Find where the given text appears and provide that cell's center as (X, Y) coordinate. 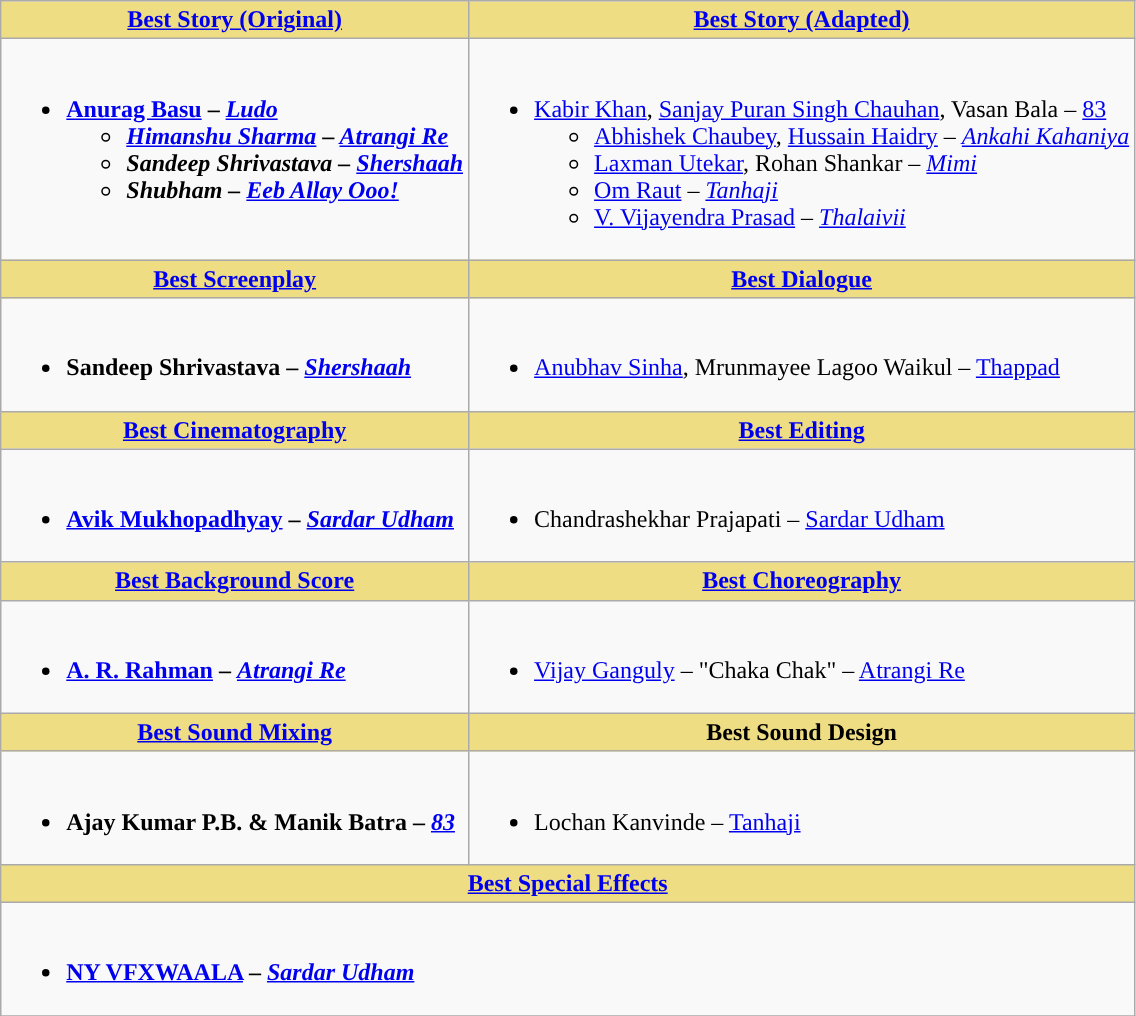
Best Choreography (802, 581)
A. R. Rahman – Atrangi Re (235, 656)
Sandeep Shrivastava – Shershaah (235, 354)
Best Dialogue (802, 279)
Vijay Ganguly – "Chaka Chak" – Atrangi Re (802, 656)
Best Background Score (235, 581)
Anurag Basu – LudoHimanshu Sharma – Atrangi ReSandeep Shrivastava – ShershaahShubham – Eeb Allay Ooo! (235, 150)
Best Sound Mixing (235, 732)
Lochan Kanvinde – Tanhaji (802, 808)
Anubhav Sinha, Mrunmayee Lagoo Waikul – Thappad (802, 354)
Best Screenplay (235, 279)
Ajay Kumar P.B. & Manik Batra – 83 (235, 808)
Chandrashekhar Prajapati – Sardar Udham (802, 506)
Best Cinematography (235, 430)
Best Editing (802, 430)
Best Story (Adapted) (802, 20)
Best Sound Design (802, 732)
Avik Mukhopadhyay – Sardar Udham (235, 506)
Best Story (Original) (235, 20)
Best Special Effects (568, 883)
NY VFXWAALA – Sardar Udham (568, 958)
